From the cell containing the given text, extract its center point as (X, Y) coordinate. 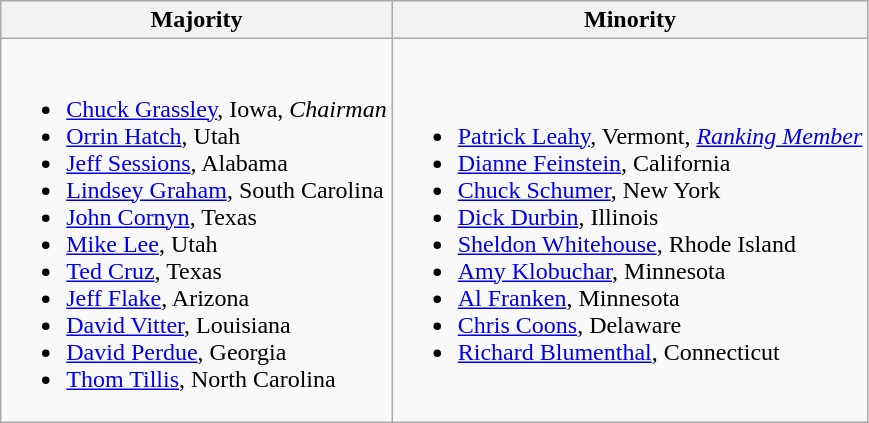
Minority (630, 20)
Majority (196, 20)
